Output the (X, Y) coordinate of the center of the cell containing the given text.  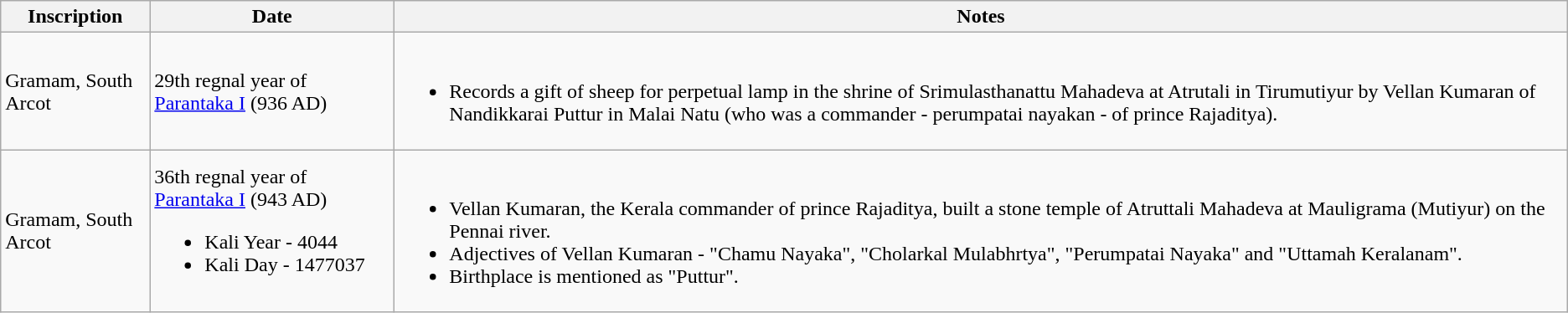
29th regnal year of Parantaka I (936 AD) (272, 91)
36th regnal year of Parantaka I (943 AD)Kali Year - 4044Kali Day - 1477037 (272, 231)
Inscription (75, 17)
Date (272, 17)
Notes (981, 17)
